Extract the [x, y] coordinate from the center of the cell holding the provided text.  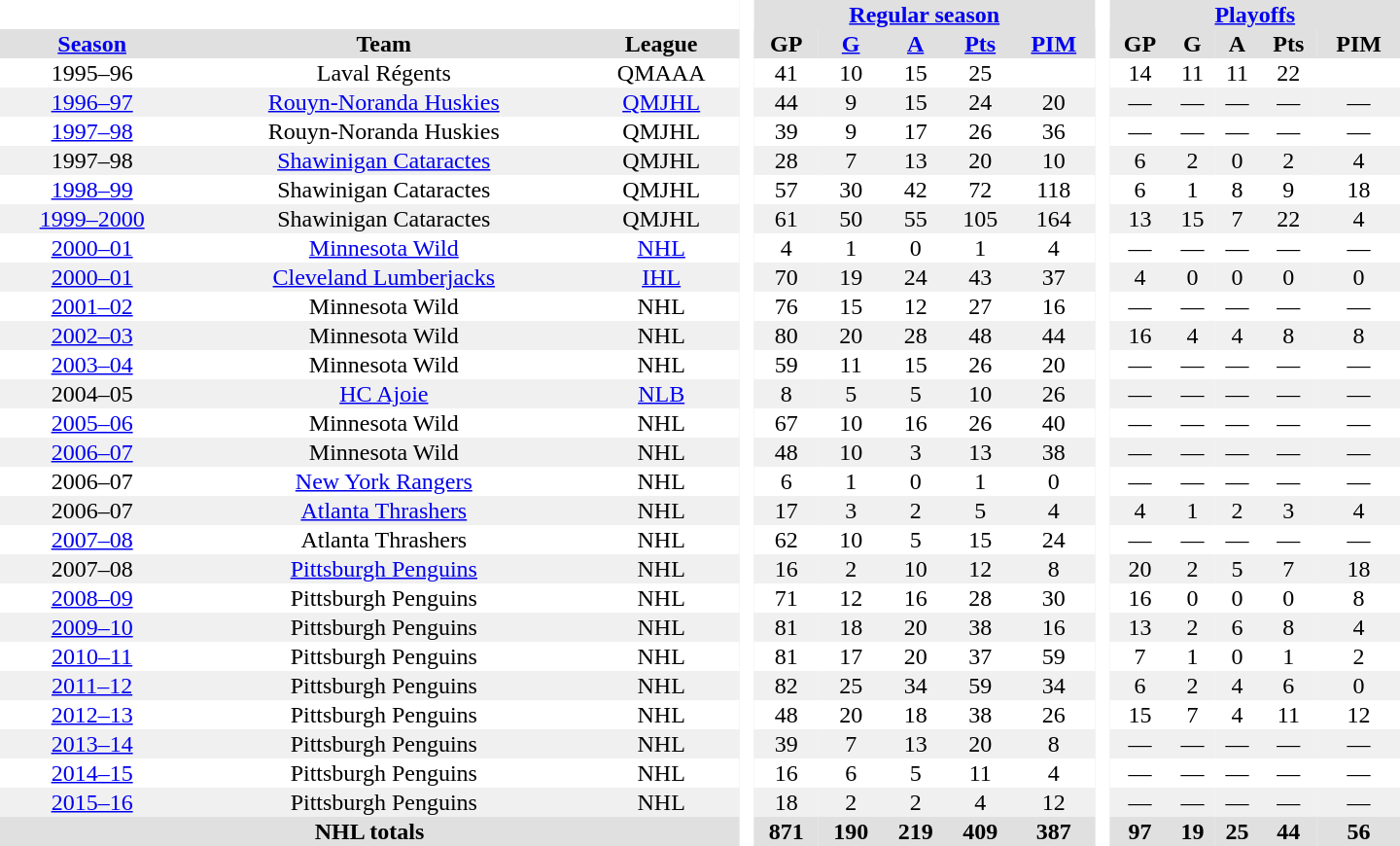
Team [383, 44]
80 [786, 335]
72 [980, 190]
14 [1139, 73]
2014–15 [91, 773]
2012–13 [91, 715]
HC Ajoie [383, 394]
2013–14 [91, 744]
71 [786, 598]
61 [786, 219]
164 [1054, 219]
Playoffs [1254, 15]
76 [786, 306]
NHL totals [369, 831]
387 [1054, 831]
56 [1359, 831]
QMAAA [661, 73]
Season [91, 44]
2005–06 [91, 423]
57 [786, 190]
Laval Régents [383, 73]
67 [786, 423]
1995–96 [91, 73]
2015–16 [91, 802]
41 [786, 73]
League [661, 44]
2004–05 [91, 394]
1996–97 [91, 102]
Cleveland Lumberjacks [383, 277]
118 [1054, 190]
27 [980, 306]
219 [916, 831]
82 [786, 686]
50 [852, 219]
2009–10 [91, 627]
409 [980, 831]
2001–02 [91, 306]
NLB [661, 394]
40 [1054, 423]
43 [980, 277]
190 [852, 831]
2002–03 [91, 335]
2008–09 [91, 598]
62 [786, 540]
IHL [661, 277]
105 [980, 219]
2010–11 [91, 656]
36 [1054, 131]
1998–99 [91, 190]
2003–04 [91, 365]
New York Rangers [383, 481]
871 [786, 831]
1999–2000 [91, 219]
2011–12 [91, 686]
Regular season [924, 15]
42 [916, 190]
55 [916, 219]
70 [786, 277]
97 [1139, 831]
